From the cell containing the given text, extract its center point as [x, y] coordinate. 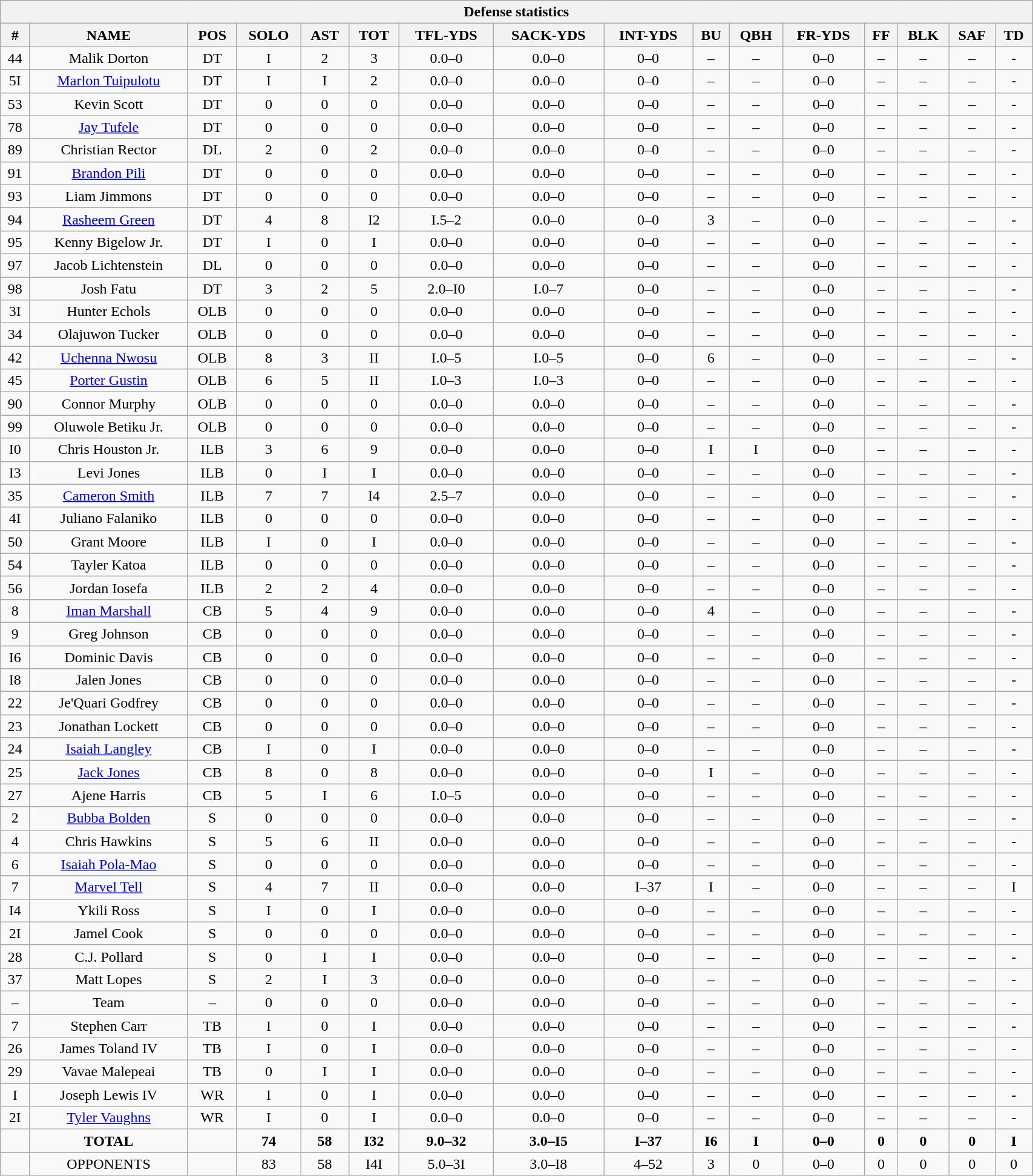
FR-YDS [823, 35]
93 [15, 196]
C.J. Pollard [109, 956]
78 [15, 127]
74 [269, 1141]
OPPONENTS [109, 1164]
SAF [972, 35]
Kevin Scott [109, 104]
26 [15, 1049]
90 [15, 404]
Team [109, 1002]
Hunter Echols [109, 312]
23 [15, 726]
5I [15, 81]
83 [269, 1164]
Bubba Bolden [109, 818]
I8 [15, 680]
97 [15, 265]
50 [15, 542]
# [15, 35]
I.0–7 [548, 289]
Malik Dorton [109, 58]
I0 [15, 450]
POS [212, 35]
Levi Jones [109, 473]
98 [15, 289]
Tyler Vaughns [109, 1118]
4I [15, 519]
25 [15, 772]
Jamel Cook [109, 933]
Je'Quari Godfrey [109, 703]
SACK-YDS [548, 35]
27 [15, 795]
Liam Jimmons [109, 196]
5.0–3I [447, 1164]
3.0–I8 [548, 1164]
FF [881, 35]
Ajene Harris [109, 795]
Joseph Lewis IV [109, 1095]
Jalen Jones [109, 680]
Christian Rector [109, 150]
Jacob Lichtenstein [109, 265]
Juliano Falaniko [109, 519]
45 [15, 381]
James Toland IV [109, 1049]
91 [15, 173]
BU [712, 35]
TOTAL [109, 1141]
9.0–32 [447, 1141]
Isaiah Pola-Mao [109, 864]
56 [15, 588]
NAME [109, 35]
TD [1014, 35]
2.0–I0 [447, 289]
Kenny Bigelow Jr. [109, 242]
Connor Murphy [109, 404]
34 [15, 335]
Jay Tufele [109, 127]
Chris Houston Jr. [109, 450]
Cameron Smith [109, 496]
BLK [923, 35]
Brandon Pili [109, 173]
Matt Lopes [109, 979]
Greg Johnson [109, 634]
TFL-YDS [447, 35]
4–52 [649, 1164]
TOT [374, 35]
INT-YDS [649, 35]
Uchenna Nwosu [109, 358]
Porter Gustin [109, 381]
Defense statistics [517, 12]
Oluwole Betiku Jr. [109, 427]
Isaiah Langley [109, 749]
I.5–2 [447, 219]
Rasheem Green [109, 219]
Olajuwon Tucker [109, 335]
54 [15, 565]
3I [15, 312]
Vavae Malepeai [109, 1072]
I4I [374, 1164]
Jonathan Lockett [109, 726]
28 [15, 956]
AST [324, 35]
Marvel Tell [109, 887]
35 [15, 496]
Chris Hawkins [109, 841]
94 [15, 219]
Iman Marshall [109, 611]
3.0–I5 [548, 1141]
Grant Moore [109, 542]
QBH [756, 35]
Jack Jones [109, 772]
2.5–7 [447, 496]
37 [15, 979]
SOLO [269, 35]
44 [15, 58]
95 [15, 242]
99 [15, 427]
24 [15, 749]
I3 [15, 473]
I2 [374, 219]
29 [15, 1072]
42 [15, 358]
53 [15, 104]
Ykili Ross [109, 910]
Josh Fatu [109, 289]
I32 [374, 1141]
22 [15, 703]
Stephen Carr [109, 1026]
Dominic Davis [109, 657]
Tayler Katoa [109, 565]
Jordan Iosefa [109, 588]
89 [15, 150]
Marlon Tuipulotu [109, 81]
